Detect which cell encompasses the target text, then output its [x, y] center coordinate. 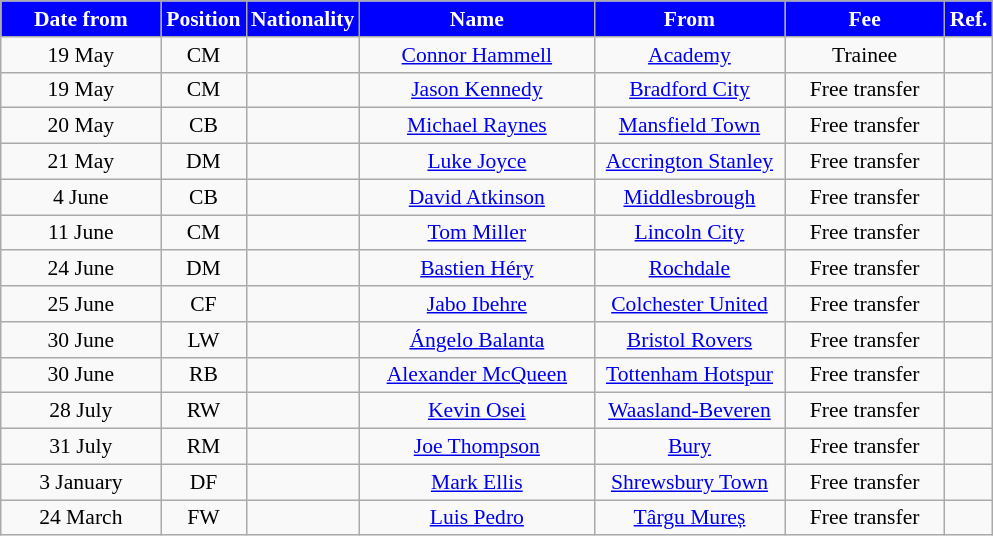
Bradford City [689, 90]
Waasland-Beveren [689, 411]
21 May [81, 162]
Mansfield Town [689, 126]
4 June [81, 197]
20 May [81, 126]
Middlesbrough [689, 197]
From [689, 19]
Bury [689, 447]
Luke Joyce [476, 162]
RM [204, 447]
RW [204, 411]
Mark Ellis [476, 482]
David Atkinson [476, 197]
FW [204, 518]
Accrington Stanley [689, 162]
Ref. [969, 19]
CF [204, 304]
24 June [81, 269]
Jason Kennedy [476, 90]
Alexander McQueen [476, 375]
Ángelo Balanta [476, 340]
11 June [81, 233]
DF [204, 482]
Shrewsbury Town [689, 482]
31 July [81, 447]
Academy [689, 55]
Date from [81, 19]
Jabo Ibehre [476, 304]
Kevin Osei [476, 411]
Name [476, 19]
Trainee [865, 55]
Tom Miller [476, 233]
Position [204, 19]
Tottenham Hotspur [689, 375]
25 June [81, 304]
Rochdale [689, 269]
24 March [81, 518]
Connor Hammell [476, 55]
Lincoln City [689, 233]
28 July [81, 411]
Bastien Héry [476, 269]
Luis Pedro [476, 518]
Târgu Mureș [689, 518]
Joe Thompson [476, 447]
Colchester United [689, 304]
Michael Raynes [476, 126]
LW [204, 340]
RB [204, 375]
Nationality [302, 19]
Fee [865, 19]
3 January [81, 482]
Bristol Rovers [689, 340]
